Provide the [X, Y] coordinate of the cell's center where the given text is located.  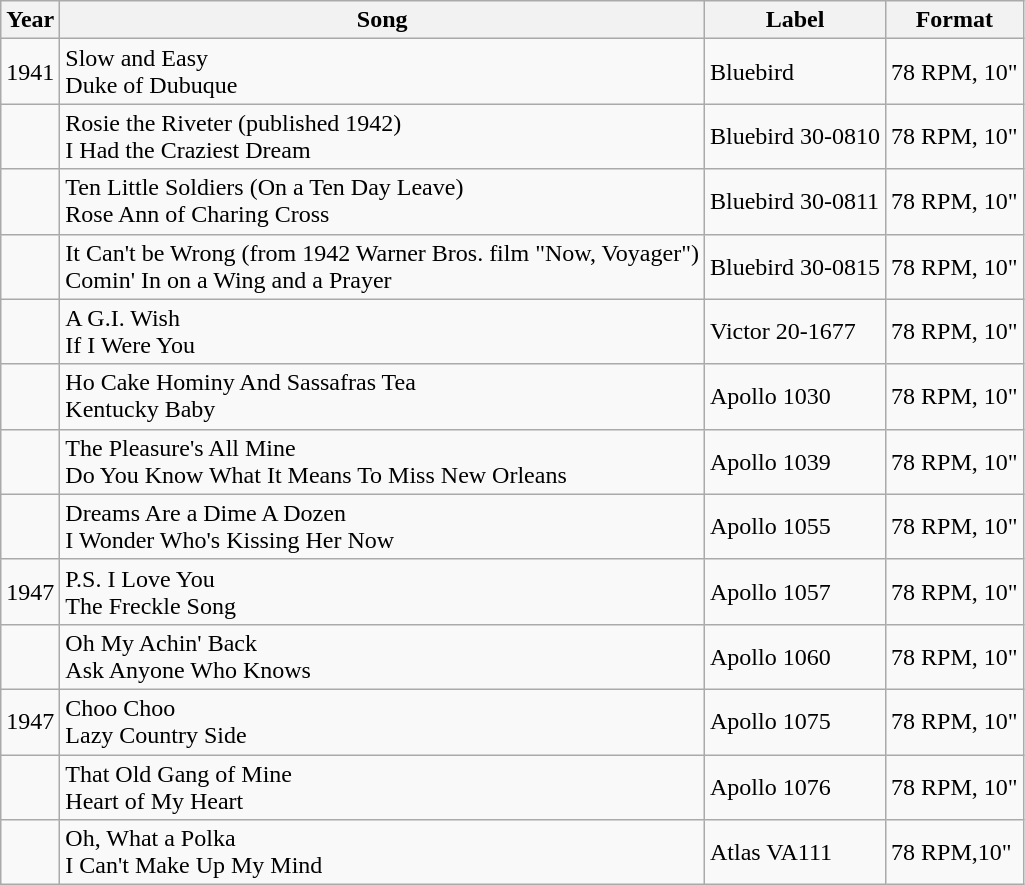
Song [382, 20]
Ten Little Soldiers (On a Ten Day Leave)Rose Ann of Charing Cross [382, 202]
Ho Cake Hominy And Sassafras TeaKentucky Baby [382, 396]
Apollo 1057 [794, 592]
Rosie the Riveter (published 1942)I Had the Craziest Dream [382, 136]
That Old Gang of MineHeart of My Heart [382, 786]
Bluebird 30-0810 [794, 136]
Slow and EasyDuke of Dubuque [382, 72]
Apollo 1030 [794, 396]
1941 [30, 72]
Atlas VA111 [794, 852]
Choo ChooLazy Country Side [382, 722]
Label [794, 20]
Bluebird 30-0811 [794, 202]
Victor 20-1677 [794, 332]
78 RPM,10" [955, 852]
Year [30, 20]
Apollo 1060 [794, 656]
It Can't be Wrong (from 1942 Warner Bros. film "Now, Voyager")Comin' In on a Wing and a Prayer [382, 266]
Oh, What a PolkaI Can't Make Up My Mind [382, 852]
A G.I. WishIf I Were You [382, 332]
Apollo 1075 [794, 722]
Format [955, 20]
Apollo 1055 [794, 526]
P.S. I Love YouThe Freckle Song [382, 592]
Bluebird 30-0815 [794, 266]
Dreams Are a Dime A DozenI Wonder Who's Kissing Her Now [382, 526]
Apollo 1076 [794, 786]
Bluebird [794, 72]
Oh My Achin' BackAsk Anyone Who Knows [382, 656]
Apollo 1039 [794, 462]
The Pleasure's All MineDo You Know What It Means To Miss New Orleans [382, 462]
